Scan for the cell matching the given text and deliver its [x, y] coordinate at center. 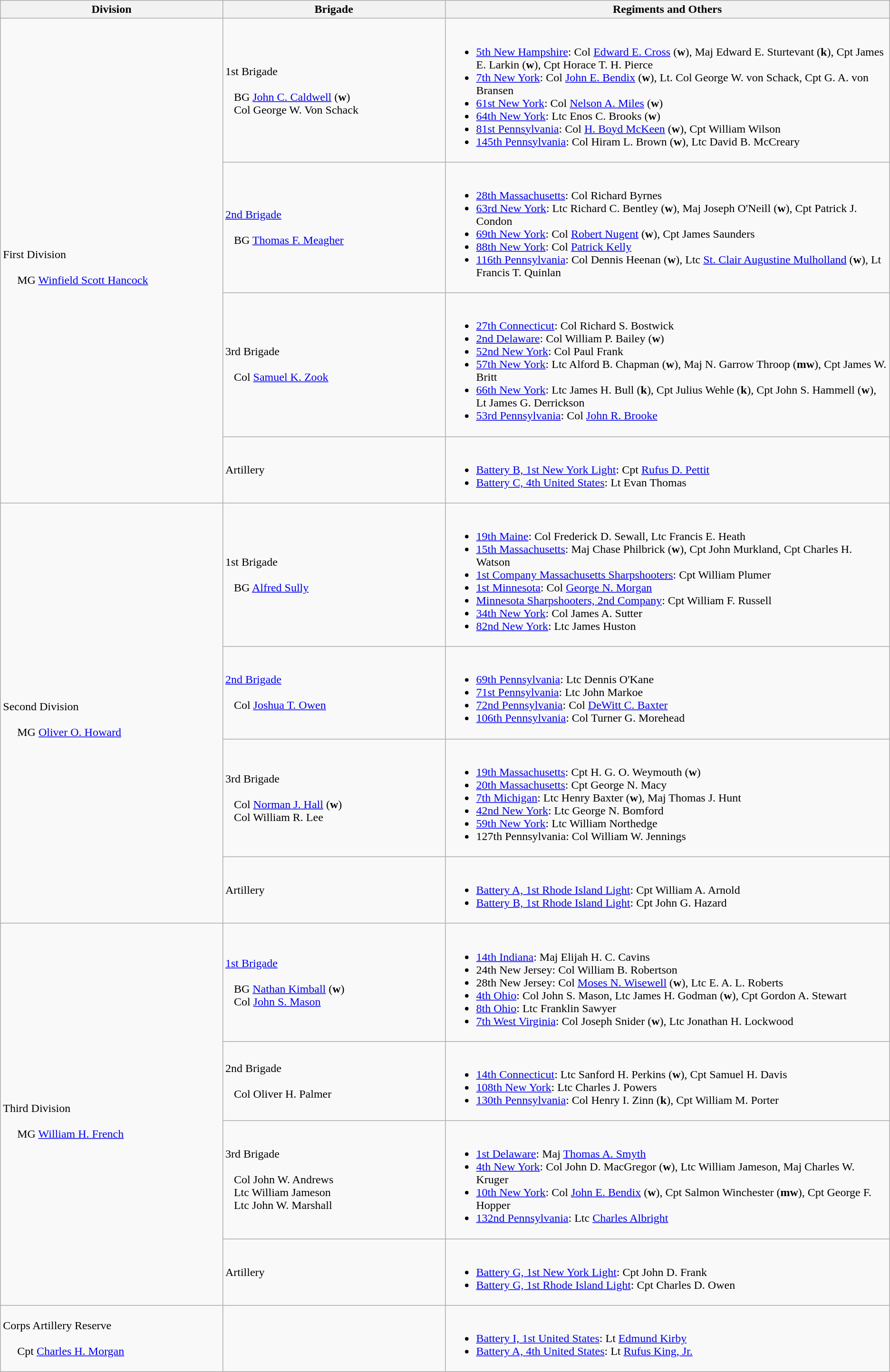
First Division MG Winfield Scott Hancock [112, 261]
1st Brigade BG Nathan Kimball (w) Col John S. Mason [334, 982]
Battery I, 1st United States: Lt Edmund KirbyBattery A, 4th United States: Lt Rufus King, Jr. [667, 1339]
1st Brigade BG Alfred Sully [334, 575]
2nd Brigade BG Thomas F. Meagher [334, 227]
3rd Brigade Col John W. Andrews Ltc William Jameson Ltc John W. Marshall [334, 1179]
Corps Artillery Reserve Cpt Charles H. Morgan [112, 1339]
2nd Brigade Col Oliver H. Palmer [334, 1081]
Battery B, 1st New York Light: Cpt Rufus D. PettitBattery C, 4th United States: Lt Evan Thomas [667, 470]
Division [112, 10]
3rd Brigade Col Samuel K. Zook [334, 365]
Third Division MG William H. French [112, 1114]
1st Brigade BG John C. Caldwell (w) Col George W. Von Schack [334, 90]
Regiments and Others [667, 10]
Second Division MG Oliver O. Howard [112, 713]
Brigade [334, 10]
3rd Brigade Col Norman J. Hall (w) Col William R. Lee [334, 798]
Battery A, 1st Rhode Island Light: Cpt William A. ArnoldBattery B, 1st Rhode Island Light: Cpt John G. Hazard [667, 890]
2nd Brigade Col Joshua T. Owen [334, 693]
Battery G, 1st New York Light: Cpt John D. FrankBattery G, 1st Rhode Island Light: Cpt Charles D. Owen [667, 1272]
